Provide the (X, Y) coordinate of the cell's center where the given text is located.  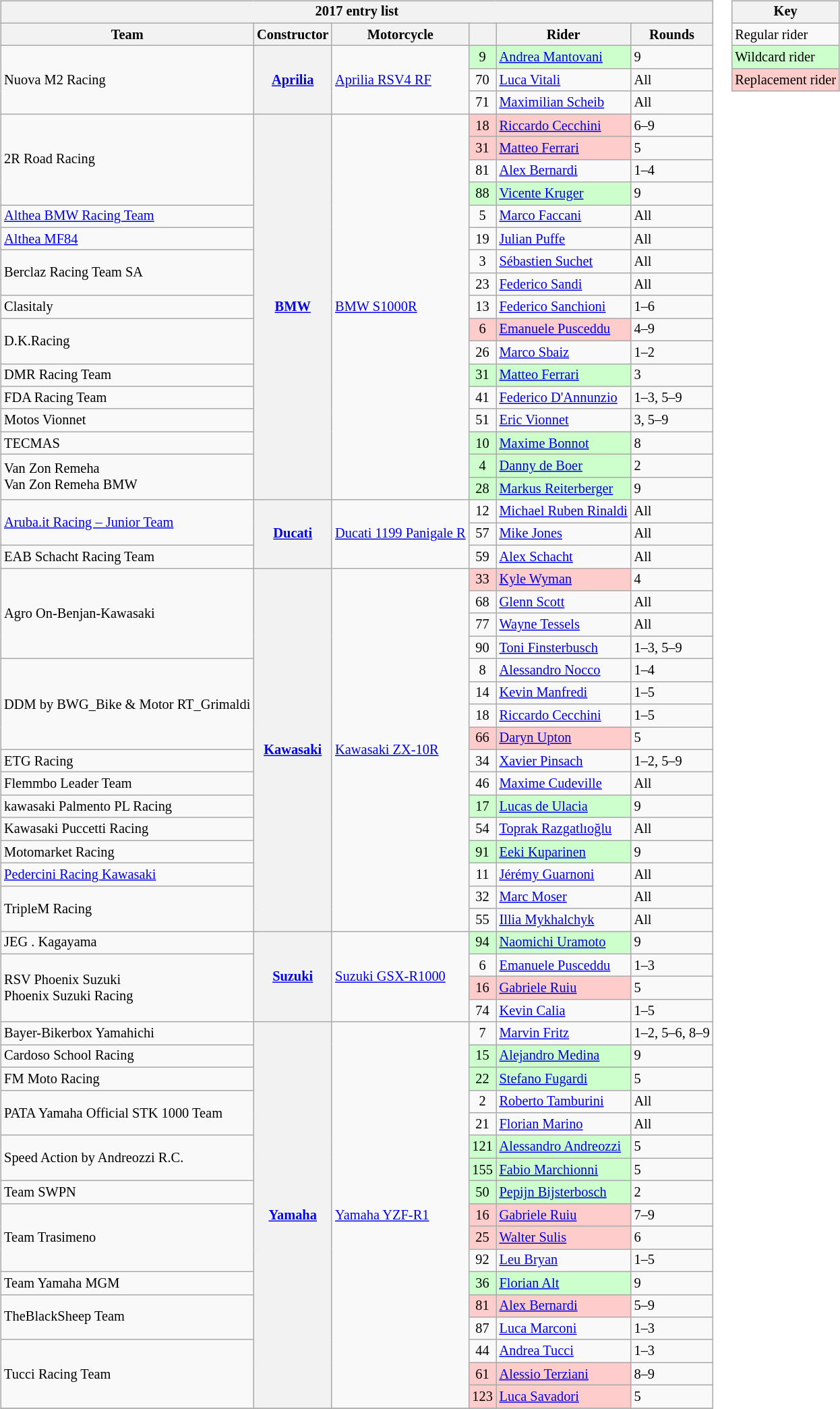
91 (482, 852)
Speed Action by Andreozzi R.C. (127, 1157)
51 (482, 420)
Andrea Tucci (564, 1351)
Marc Moser (564, 897)
66 (482, 739)
Bayer-Bikerbox Yamahichi (127, 1033)
Michael Ruben Rinaldi (564, 511)
10 (482, 443)
1–6 (672, 307)
55 (482, 920)
Leu Bryan (564, 1261)
Vicente Kruger (564, 194)
57 (482, 534)
Luca Vitali (564, 80)
Motos Vionnet (127, 420)
26 (482, 352)
Glenn Scott (564, 602)
3, 5–9 (672, 420)
Kawasaki Puccetti Racing (127, 829)
Althea MF84 (127, 239)
25 (482, 1238)
Team Yamaha MGM (127, 1283)
Yamaha YZF-R1 (400, 1215)
Berclaz Racing Team SA (127, 272)
21 (482, 1124)
Rider (564, 34)
88 (482, 194)
Alessandro Andreozzi (564, 1147)
12 (482, 511)
28 (482, 488)
41 (482, 398)
Flemmbo Leader Team (127, 784)
Danny de Boer (564, 466)
Lucas de Ulacia (564, 807)
ETG Racing (127, 761)
34 (482, 761)
Alex Schacht (564, 556)
Markus Reiterberger (564, 488)
90 (482, 648)
Wayne Tessels (564, 625)
13 (482, 307)
BMW S1000R (400, 307)
Florian Marino (564, 1124)
Alejandro Medina (564, 1056)
Toni Finsterbusch (564, 648)
Xavier Pinsach (564, 761)
Sébastien Suchet (564, 262)
Mike Jones (564, 534)
Team SWPN (127, 1192)
Replacement rider (785, 80)
32 (482, 897)
Marco Sbaiz (564, 352)
Alessio Terziani (564, 1374)
11 (482, 875)
Maximilian Scheib (564, 103)
123 (482, 1397)
Kevin Calia (564, 1011)
TripleM Racing (127, 908)
Rounds (672, 34)
Pepijn Bijsterbosch (564, 1192)
Tucci Racing Team (127, 1373)
Motorcycle (400, 34)
Naomichi Uramoto (564, 943)
Marco Faccani (564, 217)
BMW (293, 307)
92 (482, 1261)
PATA Yamaha Official STK 1000 Team (127, 1113)
Agro On-Benjan-Kawasaki (127, 614)
1–2, 5–9 (672, 761)
Clasitaly (127, 307)
Jérémy Guarnoni (564, 875)
Fabio Marchionni (564, 1170)
71 (482, 103)
61 (482, 1374)
Luca Marconi (564, 1329)
EAB Schacht Racing Team (127, 556)
Cardoso School Racing (127, 1056)
50 (482, 1192)
Kyle Wyman (564, 579)
DDM by BWG_Bike & Motor RT_Grimaldi (127, 704)
1–2 (672, 352)
Wildcard rider (785, 57)
7 (482, 1033)
7–9 (672, 1215)
Daryn Upton (564, 739)
Suzuki GSX-R1000 (400, 977)
Florian Alt (564, 1283)
Yamaha (293, 1215)
Walter Sulis (564, 1238)
74 (482, 1011)
Ducati (293, 534)
Federico Sanchioni (564, 307)
Team (127, 34)
Eric Vionnet (564, 420)
17 (482, 807)
Kawasaki (293, 749)
Roberto Tamburini (564, 1101)
Aprilia RSV4 RF (400, 80)
46 (482, 784)
Althea BMW Racing Team (127, 217)
JEG . Kagayama (127, 943)
Nuova M2 Racing (127, 80)
Marvin Fritz (564, 1033)
8–9 (672, 1374)
Julian Puffe (564, 239)
19 (482, 239)
Andrea Mantovani (564, 57)
Maxime Bonnot (564, 443)
kawasaki Palmento PL Racing (127, 807)
FDA Racing Team (127, 398)
59 (482, 556)
Alessandro Nocco (564, 670)
Federico D'Annunzio (564, 398)
Suzuki (293, 977)
Motomarket Racing (127, 852)
68 (482, 602)
5–9 (672, 1306)
TheBlackSheep Team (127, 1317)
22 (482, 1079)
Key (785, 12)
94 (482, 943)
RSV Phoenix Suzuki Phoenix Suzuki Racing (127, 987)
Team Trasimeno (127, 1237)
70 (482, 80)
4–9 (672, 330)
36 (482, 1283)
FM Moto Racing (127, 1079)
33 (482, 579)
2R Road Racing (127, 159)
Pedercini Racing Kawasaki (127, 875)
2017 entry list (357, 12)
6–9 (672, 125)
DMR Racing Team (127, 375)
Federico Sandi (564, 285)
Regular rider (785, 34)
Kevin Manfredi (564, 693)
23 (482, 285)
44 (482, 1351)
77 (482, 625)
Illia Mykhalchyk (564, 920)
Constructor (293, 34)
Aruba.it Racing – Junior Team (127, 522)
Maxime Cudeville (564, 784)
1–2, 5–6, 8–9 (672, 1033)
TECMAS (127, 443)
87 (482, 1329)
Van Zon Remeha Van Zon Remeha BMW (127, 478)
Eeki Kuparinen (564, 852)
155 (482, 1170)
Ducati 1199 Panigale R (400, 534)
15 (482, 1056)
Stefano Fugardi (564, 1079)
Kawasaki ZX-10R (400, 749)
Toprak Razgatlıoğlu (564, 829)
Aprilia (293, 80)
121 (482, 1147)
D.K.Racing (127, 341)
54 (482, 829)
14 (482, 693)
Luca Savadori (564, 1397)
